For the text-containing cell, return its midpoint in [x, y] coordinate format. 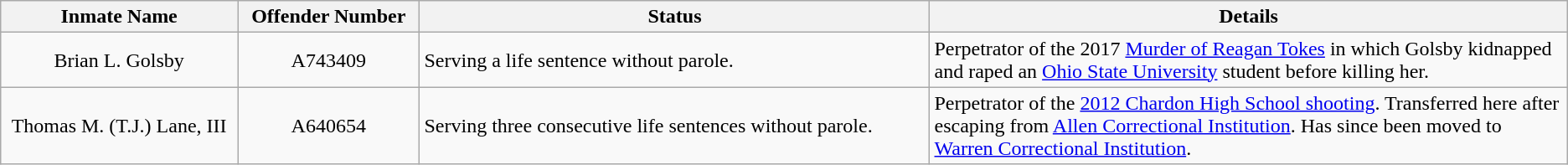
Details [1248, 17]
Thomas M. (T.J.) Lane, III [119, 126]
Inmate Name [119, 17]
A640654 [328, 126]
Offender Number [328, 17]
Status [675, 17]
Perpetrator of the 2017 Murder of Reagan Tokes in which Golsby kidnapped and raped an Ohio State University student before killing her. [1248, 60]
Serving a life sentence without parole. [675, 60]
Brian L. Golsby [119, 60]
Serving three consecutive life sentences without parole. [675, 126]
A743409 [328, 60]
